Identify which cell holds the provided text, then report its (x, y) central coordinate. 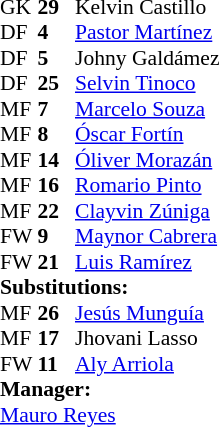
22 (57, 211)
21 (57, 262)
Marcelo Souza (147, 109)
Óscar Fortín (147, 135)
Jhovani Lasso (147, 339)
11 (57, 364)
5 (57, 58)
25 (57, 83)
Manager: (110, 389)
17 (57, 339)
9 (57, 237)
Pastor Martínez (147, 33)
16 (57, 185)
Óliver Morazán (147, 160)
Substitutions: (110, 287)
8 (57, 135)
26 (57, 313)
Johny Galdámez (147, 58)
Aly Arriola (147, 364)
4 (57, 33)
14 (57, 160)
Clayvin Zúniga (147, 211)
7 (57, 109)
Maynor Cabrera (147, 237)
Luis Ramírez (147, 262)
Selvin Tinoco (147, 83)
Jesús Munguía (147, 313)
Romario Pinto (147, 185)
